Find where the given text appears and provide that cell's center as (x, y) coordinate. 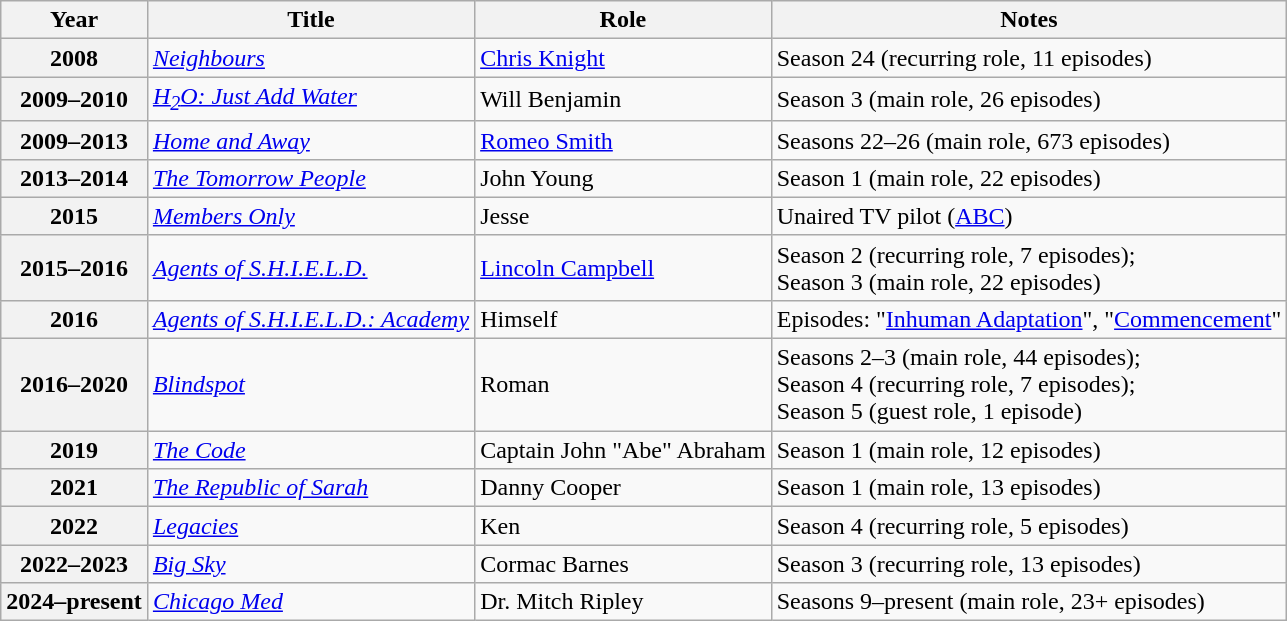
2024–present (74, 602)
Seasons 2–3 (main role, 44 episodes);Season 4 (recurring role, 7 episodes);Season 5 (guest role, 1 episode) (1029, 385)
Seasons 9–present (main role, 23+ episodes) (1029, 602)
Season 3 (recurring role, 13 episodes) (1029, 564)
2013–2014 (74, 178)
Notes (1029, 20)
2015 (74, 216)
2019 (74, 450)
2022 (74, 526)
Home and Away (310, 140)
Unaired TV pilot (ABC) (1029, 216)
Romeo Smith (624, 140)
2021 (74, 488)
Role (624, 20)
2016–2020 (74, 385)
John Young (624, 178)
Season 1 (main role, 13 episodes) (1029, 488)
The Republic of Sarah (310, 488)
Season 4 (recurring role, 5 episodes) (1029, 526)
Dr. Mitch Ripley (624, 602)
Season 1 (main role, 12 episodes) (1029, 450)
The Tomorrow People (310, 178)
Lincoln Campbell (624, 268)
Jesse (624, 216)
Roman (624, 385)
Title (310, 20)
2016 (74, 319)
Seasons 22–26 (main role, 673 episodes) (1029, 140)
Neighbours (310, 58)
Agents of S.H.I.E.L.D.: Academy (310, 319)
The Code (310, 450)
Chris Knight (624, 58)
Blindspot (310, 385)
Cormac Barnes (624, 564)
Year (74, 20)
Season 3 (main role, 26 episodes) (1029, 99)
2009–2010 (74, 99)
Chicago Med (310, 602)
Agents of S.H.I.E.L.D. (310, 268)
Ken (624, 526)
Season 24 (recurring role, 11 episodes) (1029, 58)
Will Benjamin (624, 99)
Legacies (310, 526)
H2O: Just Add Water (310, 99)
Season 1 (main role, 22 episodes) (1029, 178)
Members Only (310, 216)
Captain John "Abe" Abraham (624, 450)
2009–2013 (74, 140)
2008 (74, 58)
2015–2016 (74, 268)
Episodes: "Inhuman Adaptation", "Commencement" (1029, 319)
Danny Cooper (624, 488)
Big Sky (310, 564)
Himself (624, 319)
2022–2023 (74, 564)
Season 2 (recurring role, 7 episodes);Season 3 (main role, 22 episodes) (1029, 268)
